From the cell containing the given text, extract its center point as (x, y) coordinate. 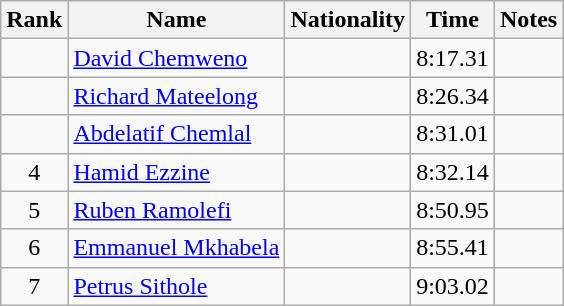
5 (34, 210)
8:55.41 (453, 248)
Rank (34, 20)
4 (34, 172)
8:26.34 (453, 96)
Abdelatif Chemlal (176, 134)
Notes (528, 20)
Ruben Ramolefi (176, 210)
Nationality (348, 20)
8:31.01 (453, 134)
Richard Mateelong (176, 96)
7 (34, 286)
David Chemweno (176, 58)
Name (176, 20)
9:03.02 (453, 286)
8:32.14 (453, 172)
Emmanuel Mkhabela (176, 248)
Time (453, 20)
Petrus Sithole (176, 286)
Hamid Ezzine (176, 172)
8:17.31 (453, 58)
8:50.95 (453, 210)
6 (34, 248)
